For the text-containing cell, return its midpoint in [x, y] coordinate format. 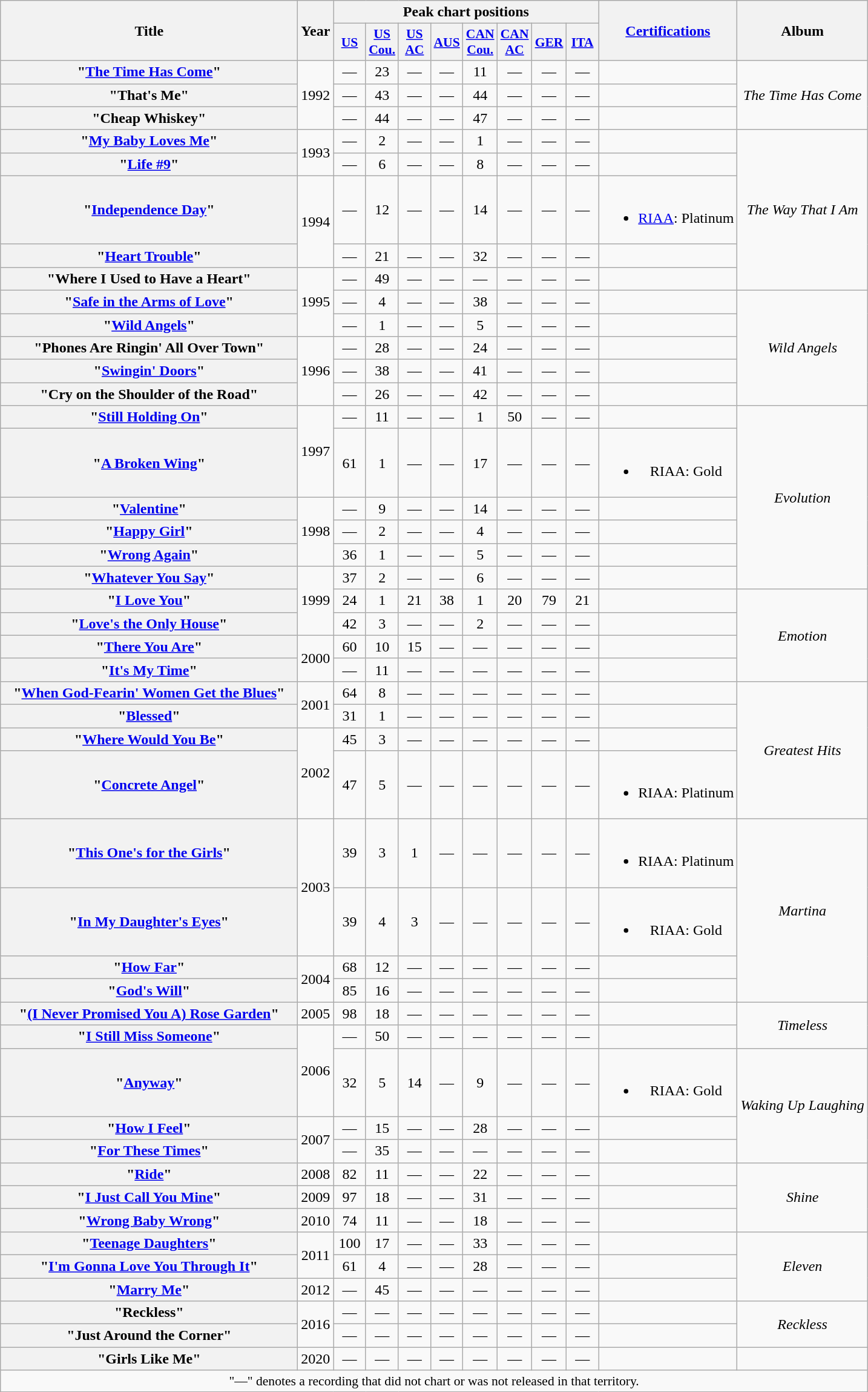
"Where Would You Be" [149, 739]
"Safe in the Arms of Love" [149, 302]
"Ride" [149, 1174]
"Cheap Whiskey" [149, 118]
ITA [582, 42]
"Marry Me" [149, 1289]
"I Love You" [149, 601]
Certifications [668, 30]
"Reckless" [149, 1313]
79 [550, 601]
"Wrong Baby Wrong" [149, 1220]
"How Far" [149, 968]
"There You Are" [149, 647]
2009 [316, 1197]
2001 [316, 704]
The Way That I Am [803, 209]
2008 [316, 1174]
2005 [316, 1014]
USAC [414, 42]
Title [149, 30]
26 [382, 394]
98 [350, 1014]
Shine [803, 1197]
GER [550, 42]
"—" denotes a recording that did not chart or was not released in that territory. [435, 1381]
"Anyway" [149, 1083]
2020 [316, 1359]
Peak chart positions [466, 12]
"It's My Time" [149, 670]
Emotion [803, 635]
2000 [316, 658]
2003 [316, 888]
"Concrete Angel" [149, 785]
"How I Feel" [149, 1128]
Reckless [803, 1324]
"Cry on the Shoulder of the Road" [149, 394]
Eleven [803, 1266]
"Teenage Daughters" [149, 1243]
Wild Angels [803, 348]
2002 [316, 774]
"God's Will" [149, 991]
"I Still Miss Someone" [149, 1037]
Greatest Hits [803, 750]
33 [481, 1243]
"In My Daughter's Eyes" [149, 922]
35 [382, 1151]
1996 [316, 371]
2012 [316, 1289]
AUS [447, 42]
"Wrong Again" [149, 555]
2010 [316, 1220]
"Just Around the Corner" [149, 1336]
100 [350, 1243]
41 [481, 371]
23 [382, 72]
82 [350, 1174]
The Time Has Come [803, 95]
Timeless [803, 1025]
"Happy Girl" [149, 532]
1992 [316, 95]
"Love's the Only House" [149, 624]
2011 [316, 1255]
74 [350, 1220]
"Wild Angels" [149, 325]
Album [803, 30]
CANAC [515, 42]
"Blessed" [149, 716]
"(I Never Promised You A) Rose Garden" [149, 1014]
CANCou. [481, 42]
1993 [316, 153]
"Whatever You Say" [149, 578]
"A Broken Wing" [149, 463]
"I Just Call You Mine" [149, 1197]
2004 [316, 979]
"For These Times" [149, 1151]
"Life #9" [149, 164]
1994 [316, 222]
Waking Up Laughing [803, 1106]
20 [515, 601]
97 [350, 1197]
"Girls Like Me" [149, 1359]
USCou. [382, 42]
16 [382, 991]
"When God-Fearin' Women Get the Blues" [149, 693]
68 [350, 968]
"Phones Are Ringin' All Over Town" [149, 348]
2006 [316, 1070]
Evolution [803, 498]
"Heart Trouble" [149, 256]
Year [316, 30]
"Swingin' Doors" [149, 371]
US [350, 42]
Martina [803, 911]
"Where I Used to Have a Heart" [149, 279]
60 [350, 647]
85 [350, 991]
1999 [316, 601]
1995 [316, 302]
"Valentine" [149, 509]
"This One's for the Girls" [149, 854]
1997 [316, 452]
"That's Me" [149, 95]
49 [382, 279]
43 [382, 95]
1998 [316, 532]
37 [350, 578]
10 [382, 647]
"Still Holding On" [149, 417]
22 [481, 1174]
64 [350, 693]
"The Time Has Come" [149, 72]
"I'm Gonna Love You Through It" [149, 1266]
2007 [316, 1140]
2016 [316, 1324]
"My Baby Loves Me" [149, 141]
36 [350, 555]
"Independence Day" [149, 209]
